From the cell containing the given text, extract its center point as [x, y] coordinate. 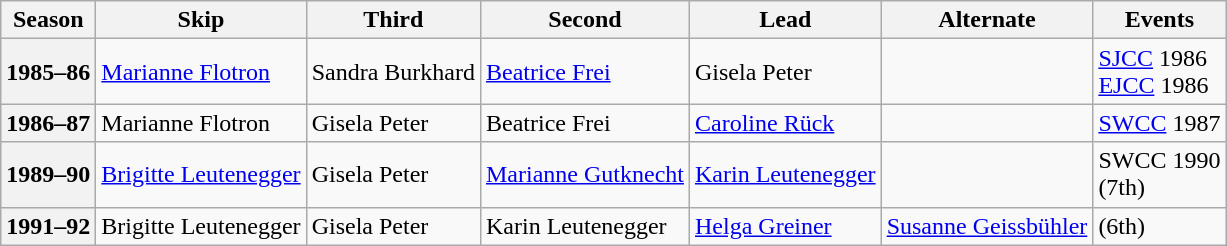
Helga Greiner [785, 226]
Marianne Gutknecht [584, 174]
Events [1160, 20]
Skip [201, 20]
SJCC 1986 EJCC 1986 [1160, 72]
(6th) [1160, 226]
1989–90 [48, 174]
1991–92 [48, 226]
1985–86 [48, 72]
Season [48, 20]
Third [393, 20]
Sandra Burkhard [393, 72]
1986–87 [48, 123]
SWCC 1990 (7th) [1160, 174]
Alternate [987, 20]
Second [584, 20]
SWCC 1987 [1160, 123]
Susanne Geissbühler [987, 226]
Caroline Rück [785, 123]
Lead [785, 20]
